For the text-containing cell, return its midpoint in (X, Y) coordinate format. 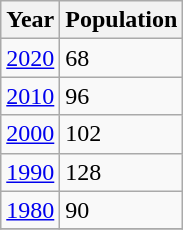
2020 (30, 58)
128 (122, 172)
90 (122, 210)
2000 (30, 134)
Year (30, 20)
68 (122, 58)
1990 (30, 172)
2010 (30, 96)
Population (122, 20)
96 (122, 96)
1980 (30, 210)
102 (122, 134)
